Locate the cell with the specified text and output its (X, Y) center coordinate. 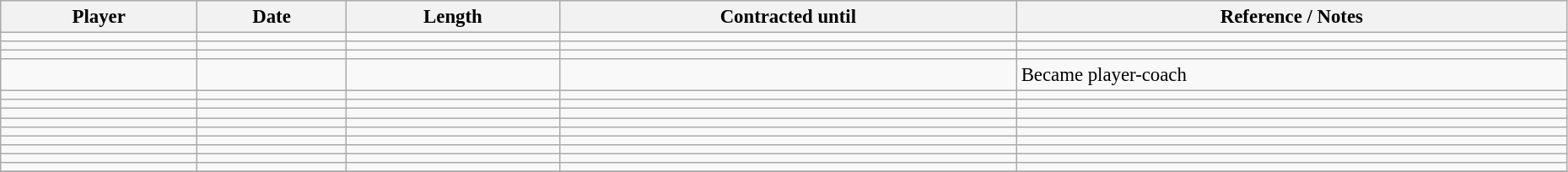
Player (100, 17)
Length (452, 17)
Reference / Notes (1291, 17)
Became player-coach (1291, 75)
Date (272, 17)
Contracted until (788, 17)
